Capture the cell that displays the provided text and extract its (x, y) central coordinate. 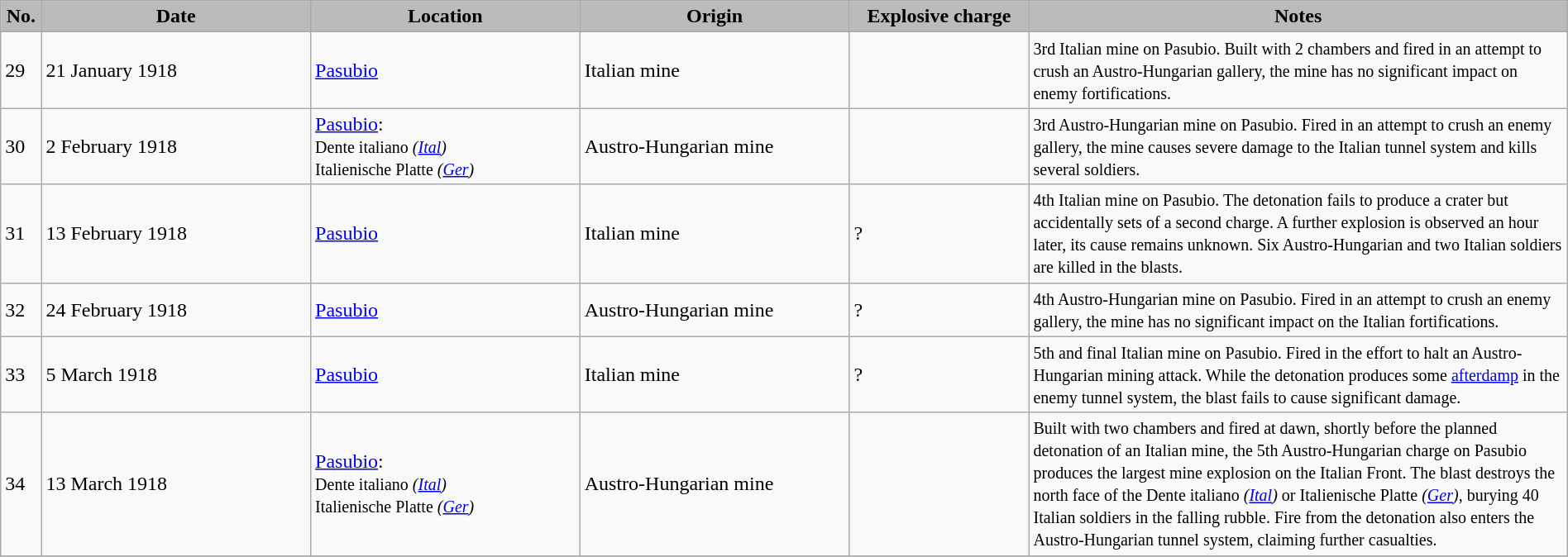
13 February 1918 (176, 233)
Notes (1298, 17)
Explosive charge (939, 17)
Location (446, 17)
5 March 1918 (176, 374)
34 (22, 484)
31 (22, 233)
33 (22, 374)
2 February 1918 (176, 146)
30 (22, 146)
No. (22, 17)
Date (176, 17)
29 (22, 70)
Origin (715, 17)
24 February 1918 (176, 309)
21 January 1918 (176, 70)
13 March 1918 (176, 484)
32 (22, 309)
